For the text-containing cell, return its midpoint in [x, y] coordinate format. 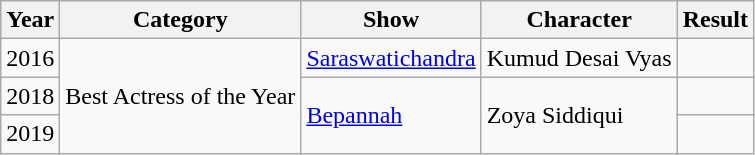
Result [715, 20]
Category [180, 20]
Saraswatichandra [391, 58]
Best Actress of the Year [180, 96]
Bepannah [391, 115]
Character [579, 20]
2018 [30, 96]
2016 [30, 58]
Show [391, 20]
Kumud Desai Vyas [579, 58]
2019 [30, 134]
Year [30, 20]
Zoya Siddiqui [579, 115]
